Return the [x, y] coordinate for the center point of the cell that contains the specified text.  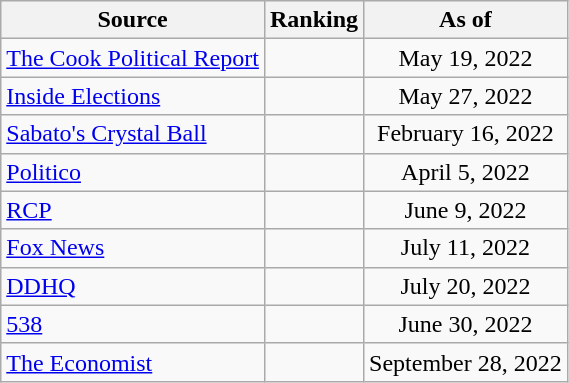
538 [133, 324]
RCP [133, 210]
DDHQ [133, 286]
As of [466, 20]
Fox News [133, 248]
Sabato's Crystal Ball [133, 134]
February 16, 2022 [466, 134]
Politico [133, 172]
Inside Elections [133, 96]
September 28, 2022 [466, 362]
The Economist [133, 362]
June 9, 2022 [466, 210]
July 11, 2022 [466, 248]
Source [133, 20]
June 30, 2022 [466, 324]
May 19, 2022 [466, 58]
April 5, 2022 [466, 172]
May 27, 2022 [466, 96]
Ranking [314, 20]
The Cook Political Report [133, 58]
July 20, 2022 [466, 286]
